Scan for the cell matching the given text and deliver its (X, Y) coordinate at center. 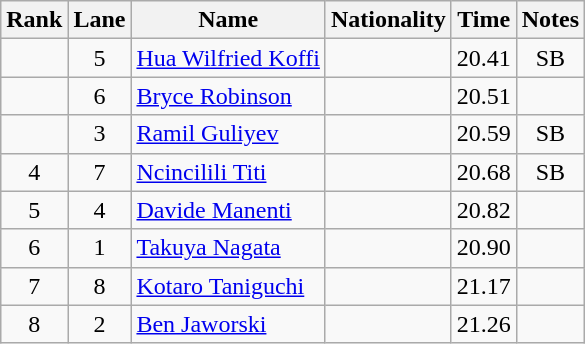
Lane (100, 20)
Nationality (388, 20)
Bryce Robinson (228, 96)
21.17 (484, 286)
Notes (550, 20)
Time (484, 20)
3 (100, 134)
20.90 (484, 248)
20.82 (484, 210)
Rank (34, 20)
20.59 (484, 134)
Ncincilili Titi (228, 172)
Davide Manenti (228, 210)
Hua Wilfried Koffi (228, 58)
20.68 (484, 172)
1 (100, 248)
Name (228, 20)
20.41 (484, 58)
2 (100, 324)
Ramil Guliyev (228, 134)
21.26 (484, 324)
20.51 (484, 96)
Ben Jaworski (228, 324)
Kotaro Taniguchi (228, 286)
Takuya Nagata (228, 248)
